Determine the [x, y] coordinate at the center of the cell enclosing the given text.  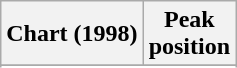
Peakposition [189, 34]
Chart (1998) [72, 34]
